For the text-containing cell, return its midpoint in [x, y] coordinate format. 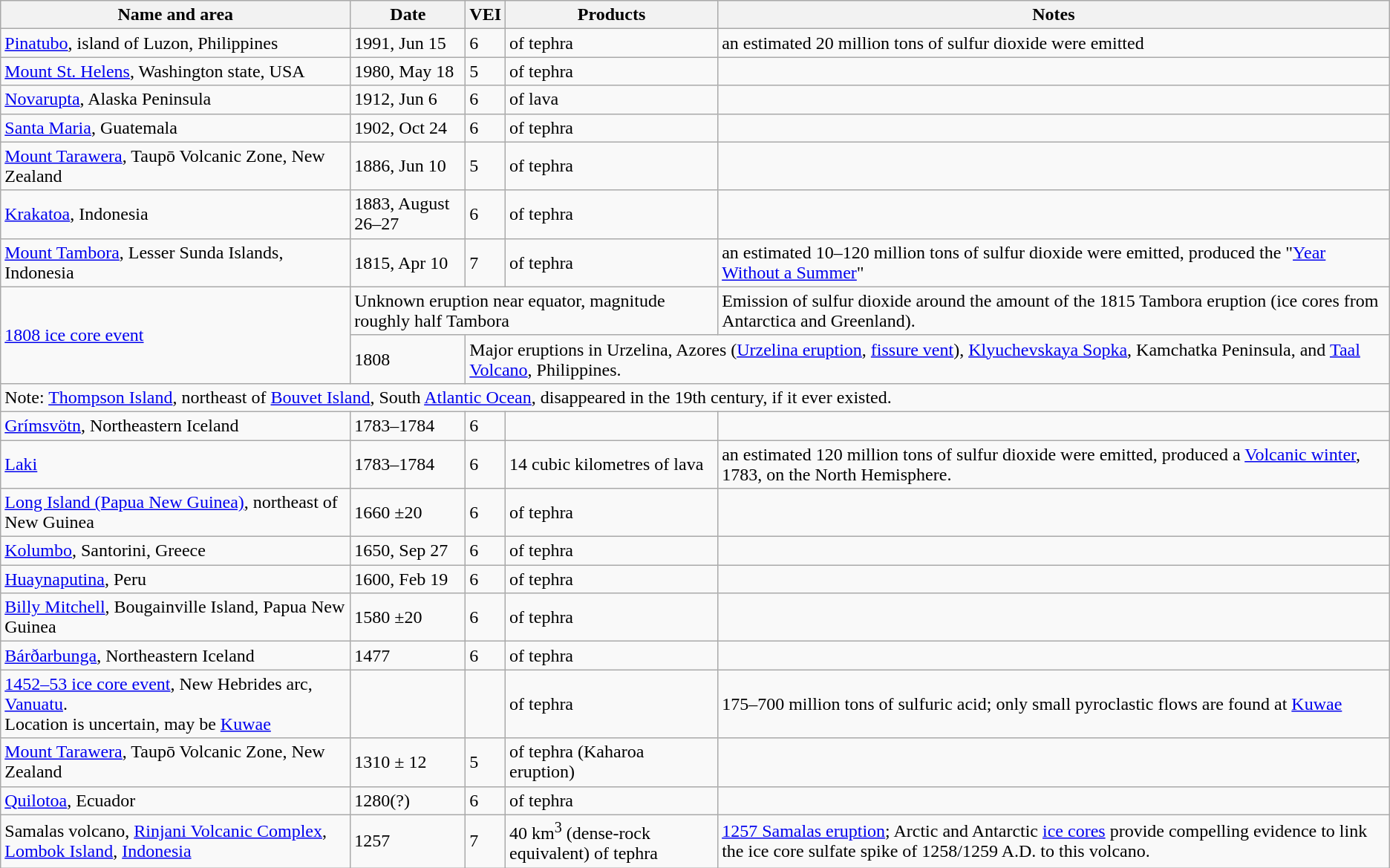
Novarupta, Alaska Peninsula [175, 99]
1886, Jun 10 [408, 166]
Billy Mitchell, Bougainville Island, Papua New Guinea [175, 618]
Mount St. Helens, Washington state, USA [175, 71]
Bárðarbunga, Northeastern Iceland [175, 656]
Mount Tambora, Lesser Sunda Islands, Indonesia [175, 263]
Long Island (Papua New Guinea), northeast of New Guinea [175, 512]
1815, Apr 10 [408, 263]
1257 [408, 841]
Krakatoa, Indonesia [175, 214]
Note: Thompson Island, northeast of Bouvet Island, South Atlantic Ocean, disappeared in the 19th century, if it ever existed. [695, 397]
Unknown eruption near equator, magnitude roughly half Tambora [535, 310]
1477 [408, 656]
Laki [175, 463]
1808 [408, 359]
Santa Maria, Guatemala [175, 128]
1980, May 18 [408, 71]
an estimated 20 million tons of sulfur dioxide were emitted [1054, 43]
Huaynaputina, Peru [175, 579]
1902, Oct 24 [408, 128]
14 cubic kilometres of lava [612, 463]
40 km3 (dense-rock equivalent) of tephra [612, 841]
VEI [486, 15]
1452–53 ice core event, New Hebrides arc, Vanuatu.Location is uncertain, may be Kuwae [175, 704]
175–700 million tons of sulfuric acid; only small pyroclastic flows are found at Kuwae [1054, 704]
Quilotoa, Ecuador [175, 800]
Grímsvötn, Northeastern Iceland [175, 425]
Name and area [175, 15]
Products [612, 15]
of tephra (Kaharoa eruption) [612, 762]
1650, Sep 27 [408, 551]
1310 ± 12 [408, 762]
Date [408, 15]
1660 ±20 [408, 512]
1280(?) [408, 800]
Kolumbo, Santorini, Greece [175, 551]
Notes [1054, 15]
Pinatubo, island of Luzon, Philippines [175, 43]
1991, Jun 15 [408, 43]
Major eruptions in Urzelina, Azores (Urzelina eruption, fissure vent), Klyuchevskaya Sopka, Kamchatka Peninsula, and Taal Volcano, Philippines. [927, 359]
an estimated 10–120 million tons of sulfur dioxide were emitted, produced the "Year Without a Summer" [1054, 263]
Emission of sulfur dioxide around the amount of the 1815 Tambora eruption (ice cores from Antarctica and Greenland). [1054, 310]
1912, Jun 6 [408, 99]
Samalas volcano, Rinjani Volcanic Complex, Lombok Island, Indonesia [175, 841]
of lava [612, 99]
1580 ±20 [408, 618]
an estimated 120 million tons of sulfur dioxide were emitted, produced a Volcanic winter, 1783, on the North Hemisphere. [1054, 463]
1808 ice core event [175, 335]
1600, Feb 19 [408, 579]
1883, August 26–27 [408, 214]
